Return [x, y] of the center of cell containing provided text 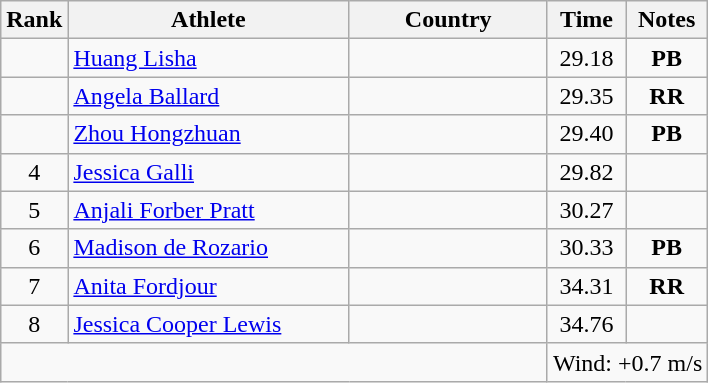
Rank [34, 20]
30.27 [586, 210]
8 [34, 324]
Huang Lisha [208, 58]
Country [448, 20]
34.76 [586, 324]
29.35 [586, 96]
Wind: +0.7 m/s [627, 362]
Madison de Rozario [208, 248]
7 [34, 286]
29.40 [586, 134]
Anita Fordjour [208, 286]
29.82 [586, 172]
5 [34, 210]
Angela Ballard [208, 96]
Jessica Galli [208, 172]
29.18 [586, 58]
4 [34, 172]
Anjali Forber Pratt [208, 210]
Jessica Cooper Lewis [208, 324]
Notes [667, 20]
Zhou Hongzhuan [208, 134]
34.31 [586, 286]
6 [34, 248]
Athlete [208, 20]
Time [586, 20]
30.33 [586, 248]
